Output the (x, y) coordinate of the center of the cell containing the given text.  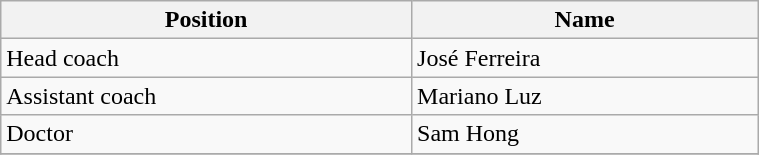
Head coach (206, 58)
Mariano Luz (585, 96)
Assistant coach (206, 96)
Doctor (206, 134)
José Ferreira (585, 58)
Sam Hong (585, 134)
Name (585, 20)
Position (206, 20)
